For the text-containing cell, return its midpoint in [x, y] coordinate format. 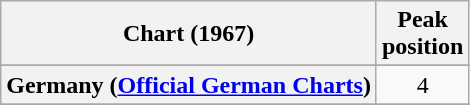
Chart (1967) [189, 34]
Germany (Official German Charts) [189, 85]
Peakposition [422, 34]
4 [422, 85]
